Scan for the cell matching the given text and deliver its (X, Y) coordinate at center. 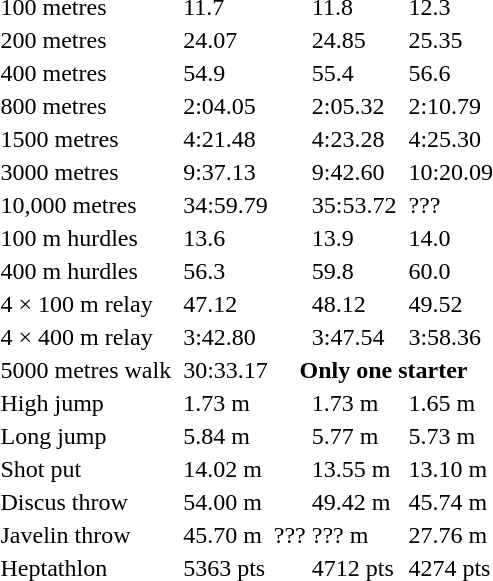
13.6 (226, 238)
56.3 (226, 271)
3:42.80 (226, 337)
55.4 (354, 73)
14.02 m (226, 469)
35:53.72 (354, 205)
48.12 (354, 304)
4:23.28 (354, 139)
9:37.13 (226, 172)
4:21.48 (226, 139)
2:04.05 (226, 106)
34:59.79 (226, 205)
45.70 m (226, 535)
54.00 m (226, 502)
24.85 (354, 40)
59.8 (354, 271)
54.9 (226, 73)
13.9 (354, 238)
13.55 m (354, 469)
9:42.60 (354, 172)
??? (290, 535)
??? m (354, 535)
49.42 m (354, 502)
5.77 m (354, 436)
2:05.32 (354, 106)
47.12 (226, 304)
5.84 m (226, 436)
30:33.17 (226, 370)
3:47.54 (354, 337)
24.07 (226, 40)
